Detect which cell encompasses the target text, then output its [X, Y] center coordinate. 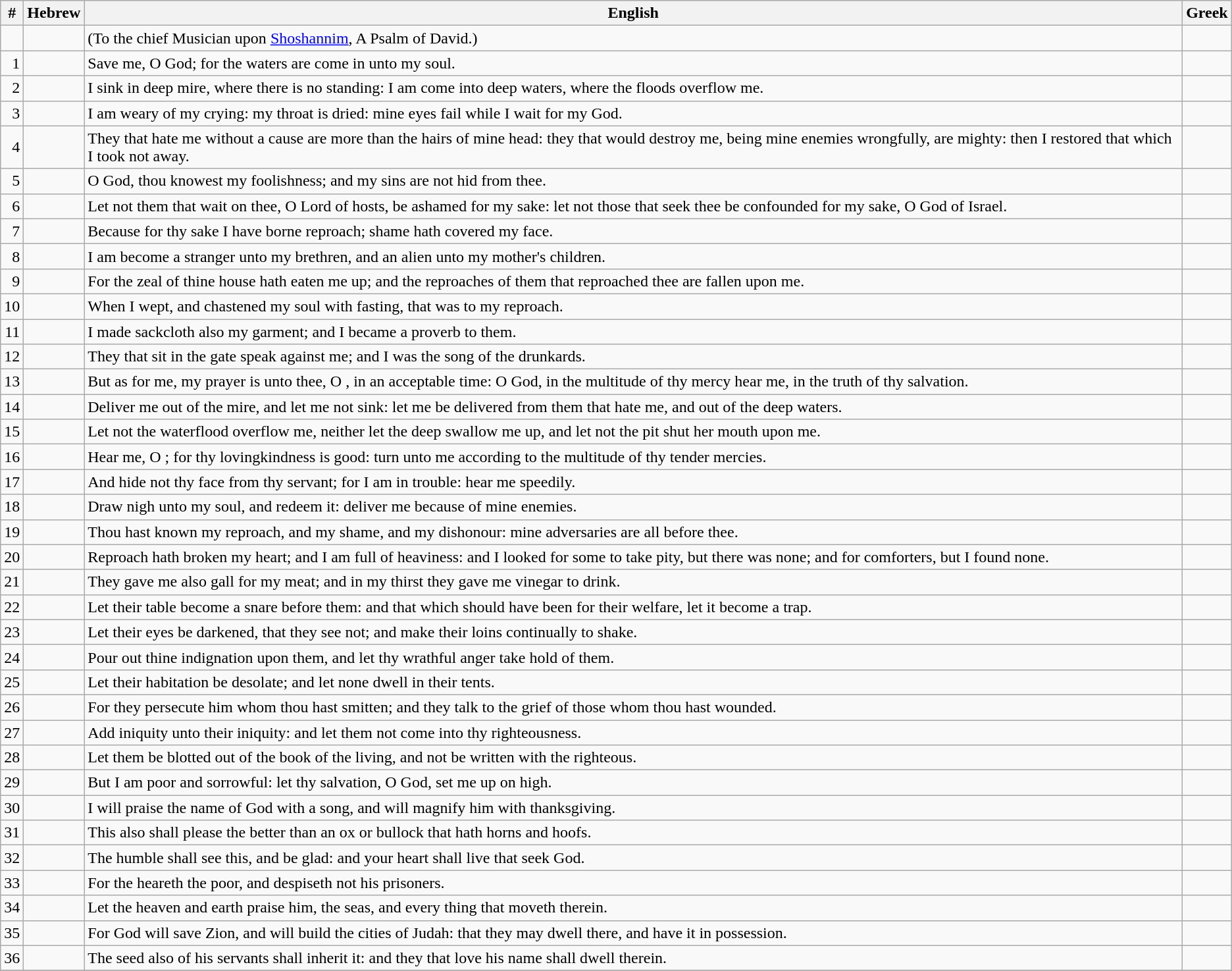
Let them be blotted out of the book of the living, and not be written with the righteous. [633, 758]
Let their table become a snare before them: and that which should have been for their welfare, let it become a trap. [633, 607]
3 [12, 113]
Add iniquity unto their iniquity: and let them not come into thy righteousness. [633, 733]
4 [12, 147]
Deliver me out of the mire, and let me not sink: let me be delivered from them that hate me, and out of the deep waters. [633, 407]
# [12, 13]
11 [12, 331]
26 [12, 707]
Hebrew [54, 13]
17 [12, 482]
27 [12, 733]
13 [12, 382]
I am become a stranger unto my brethren, and an alien unto my mother's children. [633, 256]
1 [12, 63]
Pour out thine indignation upon them, and let thy wrathful anger take hold of them. [633, 657]
28 [12, 758]
20 [12, 557]
Thou hast known my reproach, and my shame, and my dishonour: mine adversaries are all before thee. [633, 532]
14 [12, 407]
35 [12, 933]
Because for thy sake I have borne reproach; shame hath covered my face. [633, 231]
For God will save Zion, and will build the cities of Judah: that they may dwell there, and have it in possession. [633, 933]
But I am poor and sorrowful: let thy salvation, O God, set me up on high. [633, 783]
English [633, 13]
When I wept, and chastened my soul with fasting, that was to my reproach. [633, 306]
Let the heaven and earth praise him, the seas, and every thing that moveth therein. [633, 908]
Draw nigh unto my soul, and redeem it: deliver me because of mine enemies. [633, 507]
I sink in deep mire, where there is no standing: I am come into deep waters, where the floods overflow me. [633, 88]
Save me, O God; for the waters are come in unto my soul. [633, 63]
The seed also of his servants shall inherit it: and they that love his name shall dwell therein. [633, 958]
Let not them that wait on thee, O Lord of hosts, be ashamed for my sake: let not those that seek thee be confounded for my sake, O God of Israel. [633, 206]
5 [12, 181]
29 [12, 783]
I am weary of my crying: my throat is dried: mine eyes fail while I wait for my God. [633, 113]
Let not the waterflood overflow me, neither let the deep swallow me up, and let not the pit shut her mouth upon me. [633, 432]
18 [12, 507]
19 [12, 532]
15 [12, 432]
32 [12, 858]
Let their habitation be desolate; and let none dwell in their tents. [633, 682]
But as for me, my prayer is unto thee, O , in an acceptable time: O God, in the multitude of thy mercy hear me, in the truth of thy salvation. [633, 382]
16 [12, 457]
21 [12, 582]
(To the chief Musician upon Shoshannim, A Psalm of David.) [633, 38]
25 [12, 682]
They gave me also gall for my meat; and in my thirst they gave me vinegar to drink. [633, 582]
For they persecute him whom thou hast smitten; and they talk to the grief of those whom thou hast wounded. [633, 707]
10 [12, 306]
8 [12, 256]
22 [12, 607]
12 [12, 357]
Let their eyes be darkened, that they see not; and make their loins continually to shake. [633, 632]
The humble shall see this, and be glad: and your heart shall live that seek God. [633, 858]
34 [12, 908]
23 [12, 632]
O God, thou knowest my foolishness; and my sins are not hid from thee. [633, 181]
I will praise the name of God with a song, and will magnify him with thanksgiving. [633, 808]
7 [12, 231]
31 [12, 833]
6 [12, 206]
9 [12, 281]
33 [12, 883]
And hide not thy face from thy servant; for I am in trouble: hear me speedily. [633, 482]
30 [12, 808]
For the zeal of thine house hath eaten me up; and the reproaches of them that reproached thee are fallen upon me. [633, 281]
Greek [1207, 13]
This also shall please the better than an ox or bullock that hath horns and hoofs. [633, 833]
I made sackcloth also my garment; and I became a proverb to them. [633, 331]
Hear me, O ; for thy lovingkindness is good: turn unto me according to the multitude of thy tender mercies. [633, 457]
For the heareth the poor, and despiseth not his prisoners. [633, 883]
2 [12, 88]
36 [12, 958]
They that sit in the gate speak against me; and I was the song of the drunkards. [633, 357]
24 [12, 657]
